For the text-containing cell, return its midpoint in [x, y] coordinate format. 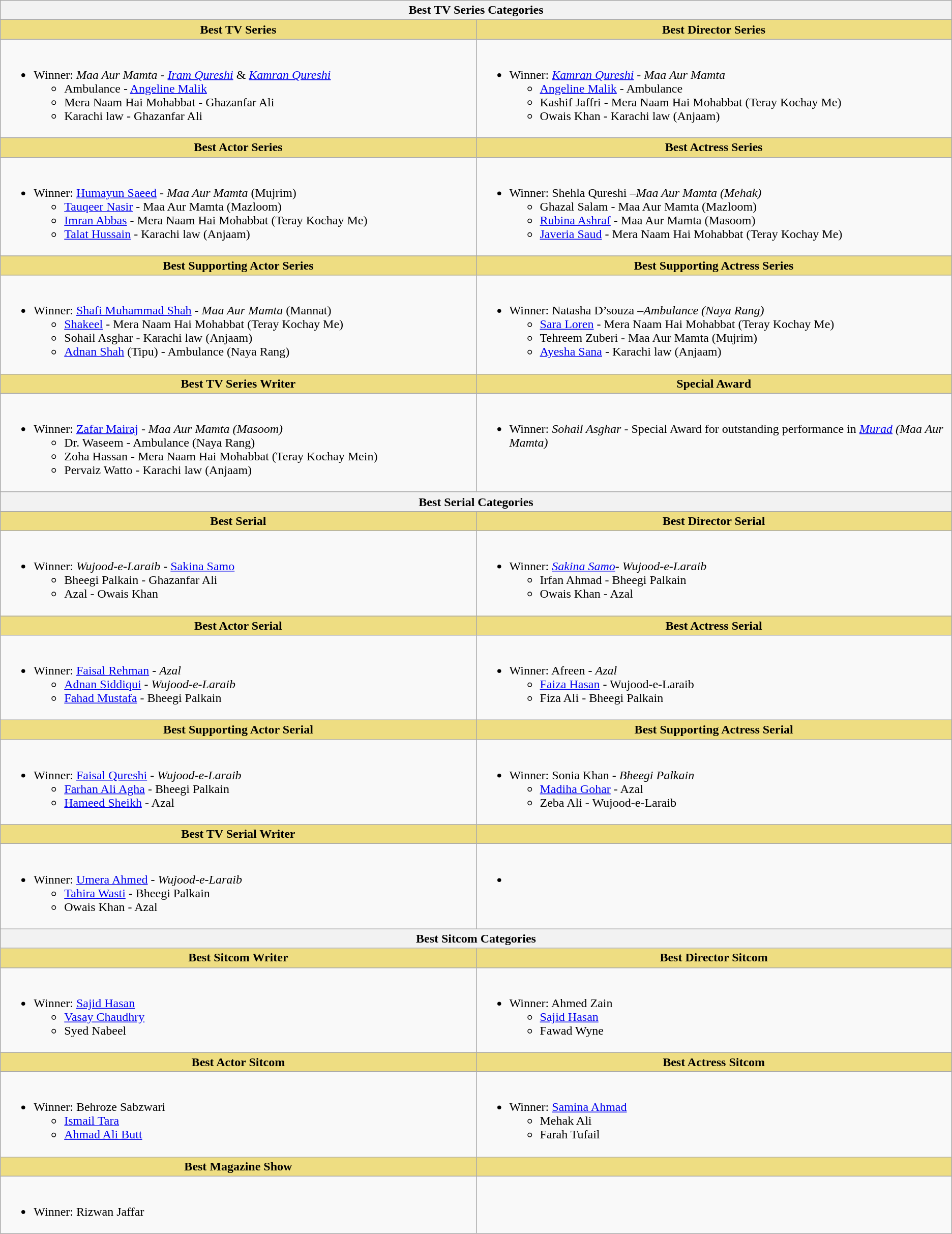
Winner: Behroze SabzwariIsmail TaraAhmad Ali Butt [238, 1114]
Winner: Sajid HasanVasay ChaudhrySyed Nabeel [238, 1010]
Winner: Maa Aur Mamta - Iram Qureshi & Kamran QureshiAmbulance - Angeline MalikMera Naam Hai Mohabbat - Ghazanfar AliKarachi law - Ghazanfar Ali [238, 89]
Winner: Samina AhmadMehak AliFarah Tufail [714, 1114]
Best Actress Serial [714, 625]
Best Actor Series [238, 148]
Winner: Ahmed ZainSajid HasanFawad Wyne [714, 1010]
Best TV Series Categories [476, 10]
Winner: Faisal Qureshi - Wujood-e-LaraibFarhan Ali Agha - Bheegi PalkainHameed Sheikh - Azal [238, 782]
Best TV Series Writer [238, 384]
Best Actor Serial [238, 625]
Best Magazine Show [238, 1166]
Best Supporting Actress Serial [714, 730]
Winner: Faisal Rehman - AzalAdnan Siddiqui - Wujood-e-LaraibFahad Mustafa - Bheegi Palkain [238, 678]
Best Serial Categories [476, 502]
Winner: Umera Ahmed - Wujood-e-LaraibTahira Wasti - Bheegi PalkainOwais Khan - Azal [238, 886]
Best Actress Sitcom [714, 1062]
Best Serial [238, 521]
Best Director Serial [714, 521]
Best TV Series [238, 30]
Best Supporting Actor Serial [238, 730]
Winner: Wujood-e-Laraib - Sakina SamoBheegi Palkain - Ghazanfar AliAzal - Owais Khan [238, 573]
Best Actor Sitcom [238, 1062]
Best Actress Series [714, 148]
Winner: Sakina Samo- Wujood-e-LaraibIrfan Ahmad - Bheegi PalkainOwais Khan - Azal [714, 573]
Best Sitcom Writer [238, 958]
Winner: Sohail Asghar - Special Award for outstanding performance in Murad (Maa Aur Mamta) [714, 443]
Best Sitcom Categories [476, 938]
Best Director Sitcom [714, 958]
Best Supporting Actress Series [714, 266]
Winner: Afreen - AzalFaiza Hasan - Wujood-e-LaraibFiza Ali - Bheegi Palkain [714, 678]
Best Director Series [714, 30]
Special Award [714, 384]
Winner: Sonia Khan - Bheegi PalkainMadiha Gohar - AzalZeba Ali - Wujood-e-Laraib [714, 782]
Winner: Rizwan Jaffar [238, 1204]
Best TV Serial Writer [238, 834]
Best Supporting Actor Series [238, 266]
